Return the [X, Y] coordinate for the center point of the cell that contains the specified text.  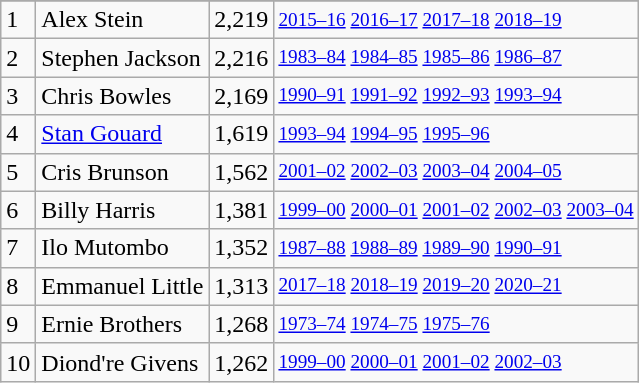
Ilo Mutombo [122, 248]
Ernie Brothers [122, 324]
1 [18, 20]
3 [18, 96]
Diond're Givens [122, 362]
Stan Gouard [122, 134]
1973–74 1974–75 1975–76 [456, 324]
1,268 [242, 324]
1987–88 1988–89 1989–90 1990–91 [456, 248]
1,619 [242, 134]
1,262 [242, 362]
2,216 [242, 58]
2015–16 2016–17 2017–18 2018–19 [456, 20]
1,381 [242, 210]
1,562 [242, 172]
2017–18 2018–19 2019–20 2020–21 [456, 286]
2,219 [242, 20]
4 [18, 134]
1990–91 1991–92 1992–93 1993–94 [456, 96]
1983–84 1984–85 1985–86 1986–87 [456, 58]
Stephen Jackson [122, 58]
5 [18, 172]
7 [18, 248]
Billy Harris [122, 210]
1993–94 1994–95 1995–96 [456, 134]
Alex Stein [122, 20]
8 [18, 286]
Cris Brunson [122, 172]
6 [18, 210]
10 [18, 362]
9 [18, 324]
2001–02 2002–03 2003–04 2004–05 [456, 172]
1999–00 2000–01 2001–02 2002–03 2003–04 [456, 210]
1,352 [242, 248]
1999–00 2000–01 2001–02 2002–03 [456, 362]
Chris Bowles [122, 96]
2 [18, 58]
1,313 [242, 286]
2,169 [242, 96]
Emmanuel Little [122, 286]
